Find where the given text appears and provide that cell's center as [x, y] coordinate. 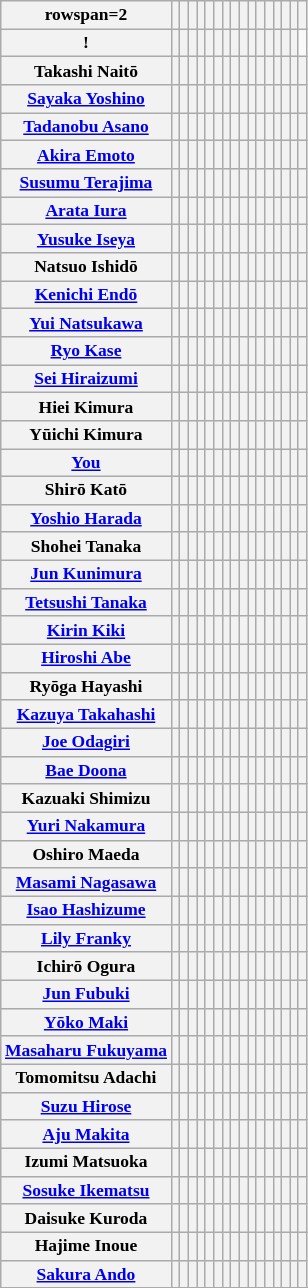
Kazuaki Shimizu [86, 798]
Yoshio Harada [86, 518]
Kirin Kiki [86, 630]
Yuri Nakamura [86, 826]
Ryo Kase [86, 350]
Suzu Hirose [86, 1106]
Sei Hiraizumi [86, 378]
Ichirō Ogura [86, 966]
Kenichi Endō [86, 294]
Kazuya Takahashi [86, 714]
Arata Iura [86, 210]
Natsuo Ishidō [86, 266]
Yusuke Iseya [86, 238]
! [86, 42]
Akira Emoto [86, 154]
Masaharu Fukuyama [86, 1050]
Oshiro Maeda [86, 854]
Jun Kunimura [86, 574]
Hiroshi Abe [86, 658]
Sosuke Ikematsu [86, 1190]
Aju Makita [86, 1134]
Isao Hashizume [86, 910]
Takashi Naitō [86, 70]
Masami Nagasawa [86, 882]
Hajime Inoue [86, 1246]
Shirō Katō [86, 490]
rowspan=2 [86, 14]
Tadanobu Asano [86, 126]
Tetsushi Tanaka [86, 602]
Daisuke Kuroda [86, 1218]
Yōko Maki [86, 1022]
Tomomitsu Adachi [86, 1078]
Izumi Matsuoka [86, 1162]
Lily Franky [86, 938]
Ryōga Hayashi [86, 686]
Jun Fubuki [86, 994]
Sayaka Yoshino [86, 98]
Yui Natsukawa [86, 322]
Shohei Tanaka [86, 546]
Susumu Terajima [86, 182]
Sakura Ando [86, 1274]
Hiei Kimura [86, 406]
Bae Doona [86, 770]
Joe Odagiri [86, 742]
You [86, 462]
Yūichi Kimura [86, 434]
